Extract the (X, Y) coordinate from the center of the cell holding the provided text.  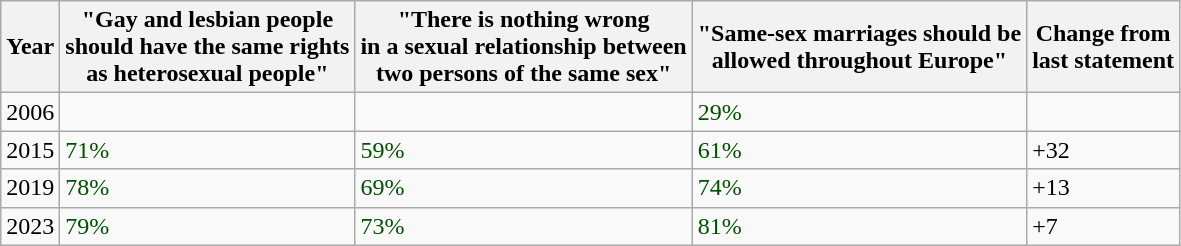
+13 (1104, 188)
69% (524, 188)
2015 (30, 150)
81% (859, 226)
"Same-sex marriages should beallowed throughout Europe" (859, 47)
79% (208, 226)
61% (859, 150)
2023 (30, 226)
"There is nothing wrongin a sexual relationship betweentwo persons of the same sex" (524, 47)
2006 (30, 112)
2019 (30, 188)
Year (30, 47)
29% (859, 112)
"Gay and lesbian peopleshould have the same rightsas heterosexual people" (208, 47)
74% (859, 188)
Change from last statement (1104, 47)
73% (524, 226)
+32 (1104, 150)
+7 (1104, 226)
59% (524, 150)
78% (208, 188)
71% (208, 150)
